Output the (x, y) coordinate of the center of the cell containing the given text.  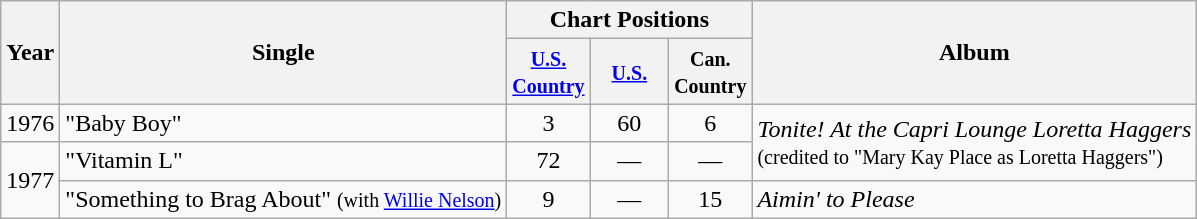
"Baby Boy" (284, 123)
60 (630, 123)
72 (548, 161)
U.S. Country (548, 72)
15 (710, 199)
1976 (30, 123)
Aimin' to Please (974, 199)
Tonite! At the Capri Lounge Loretta Haggers(credited to "Mary Kay Place as Loretta Haggers") (974, 142)
U.S. (630, 72)
"Something to Brag About" (with Willie Nelson) (284, 199)
"Vitamin L" (284, 161)
9 (548, 199)
Single (284, 52)
Can. Country (710, 72)
6 (710, 123)
Year (30, 52)
Album (974, 52)
1977 (30, 180)
Chart Positions (630, 20)
3 (548, 123)
